Capture the cell that displays the provided text and extract its [X, Y] central coordinate. 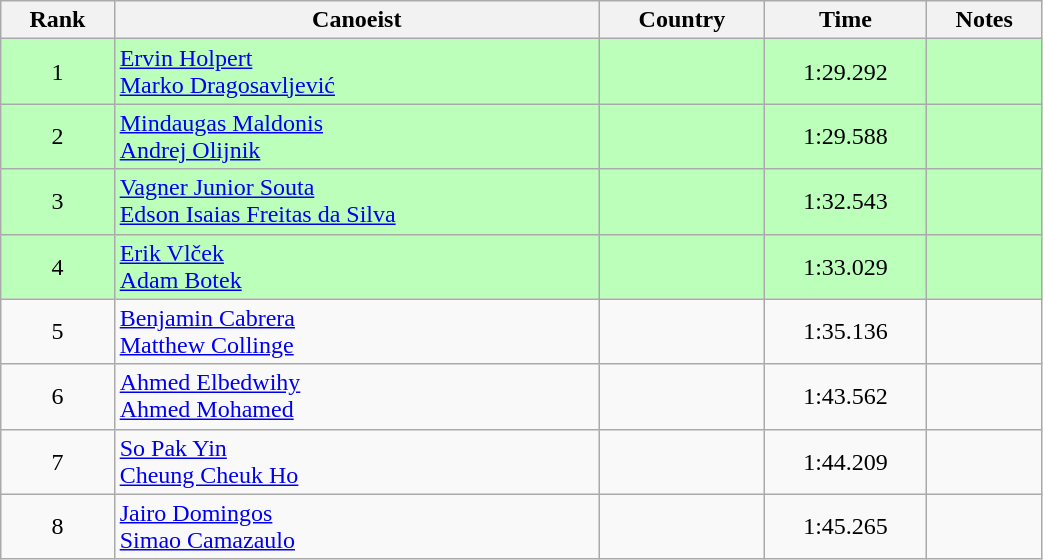
Erik VlčekAdam Botek [356, 266]
Mindaugas MaldonisAndrej Olijnik [356, 136]
1:33.029 [846, 266]
So Pak YinCheung Cheuk Ho [356, 462]
Rank [58, 20]
1:29.588 [846, 136]
Canoeist [356, 20]
1:35.136 [846, 332]
Jairo DomingosSimao Camazaulo [356, 526]
1:32.543 [846, 202]
8 [58, 526]
1 [58, 72]
Ervin HolpertMarko Dragosavljević [356, 72]
2 [58, 136]
7 [58, 462]
1:43.562 [846, 396]
6 [58, 396]
1:29.292 [846, 72]
1:45.265 [846, 526]
Benjamin CabreraMatthew Collinge [356, 332]
Country [682, 20]
Ahmed ElbedwihyAhmed Mohamed [356, 396]
3 [58, 202]
Vagner Junior SoutaEdson Isaias Freitas da Silva [356, 202]
4 [58, 266]
5 [58, 332]
Notes [984, 20]
1:44.209 [846, 462]
Time [846, 20]
